Determine the [x, y] coordinate at the center of the cell enclosing the given text.  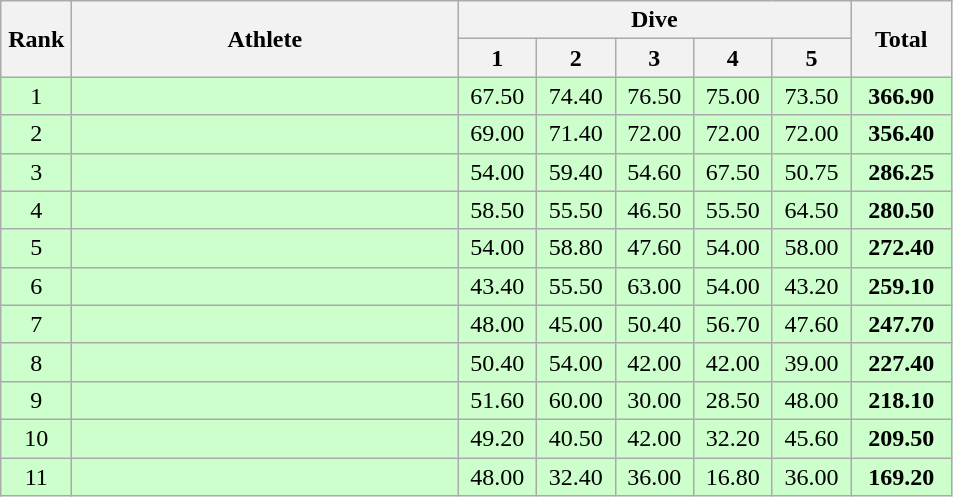
45.00 [576, 324]
51.60 [498, 400]
7 [36, 324]
259.10 [902, 286]
366.90 [902, 96]
6 [36, 286]
32.20 [734, 438]
11 [36, 477]
Athlete [265, 39]
43.40 [498, 286]
272.40 [902, 248]
63.00 [654, 286]
74.40 [576, 96]
50.75 [812, 172]
46.50 [654, 210]
Total [902, 39]
56.70 [734, 324]
43.20 [812, 286]
286.25 [902, 172]
58.50 [498, 210]
356.40 [902, 134]
30.00 [654, 400]
10 [36, 438]
9 [36, 400]
59.40 [576, 172]
280.50 [902, 210]
73.50 [812, 96]
71.40 [576, 134]
54.60 [654, 172]
58.00 [812, 248]
76.50 [654, 96]
Dive [654, 20]
64.50 [812, 210]
60.00 [576, 400]
58.80 [576, 248]
32.40 [576, 477]
218.10 [902, 400]
69.00 [498, 134]
8 [36, 362]
209.50 [902, 438]
247.70 [902, 324]
169.20 [902, 477]
45.60 [812, 438]
Rank [36, 39]
39.00 [812, 362]
75.00 [734, 96]
28.50 [734, 400]
16.80 [734, 477]
40.50 [576, 438]
227.40 [902, 362]
49.20 [498, 438]
